From the cell containing the given text, extract its center point as [X, Y] coordinate. 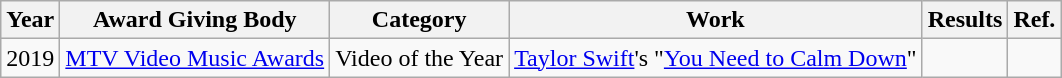
Ref. [1034, 20]
Taylor Swift's "You Need to Calm Down" [716, 58]
Results [965, 20]
Year [30, 20]
Category [420, 20]
Work [716, 20]
MTV Video Music Awards [195, 58]
2019 [30, 58]
Video of the Year [420, 58]
Award Giving Body [195, 20]
